Detect which cell encompasses the target text, then output its (X, Y) center coordinate. 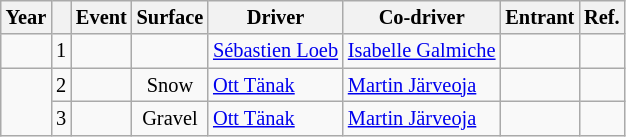
Surface (170, 17)
Gravel (170, 118)
Entrant (540, 17)
Event (102, 17)
2 (61, 85)
Sébastien Loeb (276, 51)
Ref. (602, 17)
Co-driver (422, 17)
Isabelle Galmiche (422, 51)
Driver (276, 17)
1 (61, 51)
Year (26, 17)
3 (61, 118)
Snow (170, 85)
